Extract the [x, y] coordinate from the center of the cell holding the provided text.  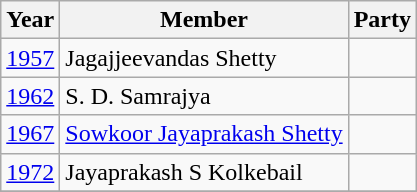
Year [30, 20]
Jagajjeevandas Shetty [204, 58]
Sowkoor Jayaprakash Shetty [204, 134]
1962 [30, 96]
Party [382, 20]
S. D. Samrajya [204, 96]
1972 [30, 172]
Member [204, 20]
Jayaprakash S Kolkebail [204, 172]
1957 [30, 58]
1967 [30, 134]
